From the cell containing the given text, extract its center point as (X, Y) coordinate. 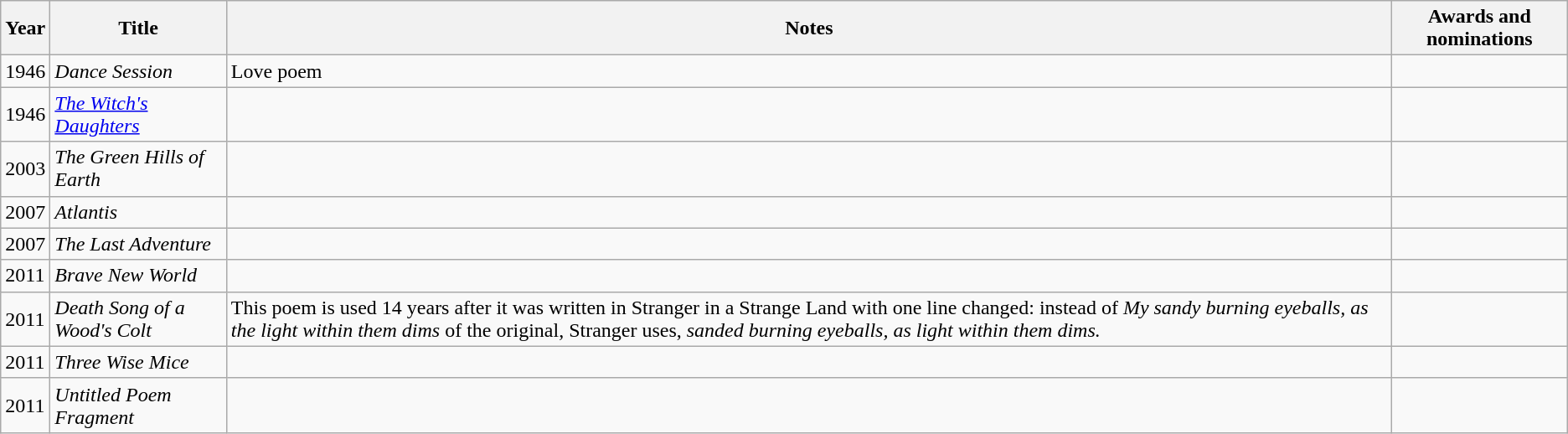
Title (138, 28)
The Last Adventure (138, 244)
Untitled Poem Fragment (138, 406)
Awards and nominations (1479, 28)
Love poem (809, 71)
The Green Hills of Earth (138, 169)
The Witch's Daughters (138, 114)
Dance Session (138, 71)
2003 (25, 169)
Death Song of a Wood's Colt (138, 318)
Notes (809, 28)
Three Wise Mice (138, 362)
Brave New World (138, 276)
Year (25, 28)
Atlantis (138, 212)
